Determine the (X, Y) coordinate at the center of the cell enclosing the given text.  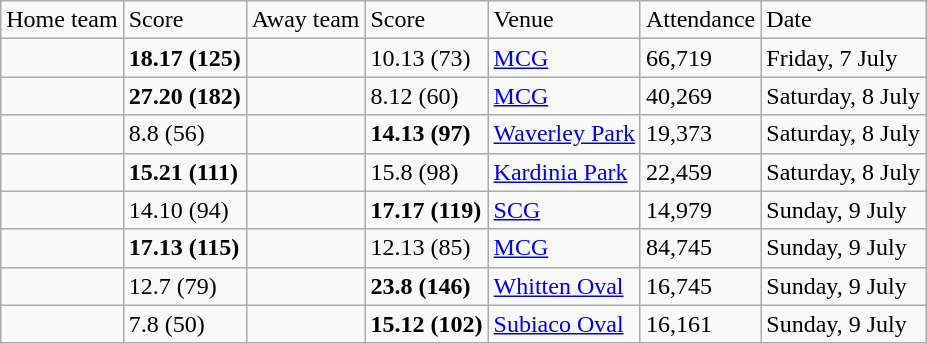
Friday, 7 July (844, 58)
7.8 (50) (184, 324)
8.8 (56) (184, 134)
Waverley Park (564, 134)
23.8 (146) (426, 286)
12.7 (79) (184, 286)
Attendance (700, 20)
40,269 (700, 96)
Kardinia Park (564, 172)
12.13 (85) (426, 248)
19,373 (700, 134)
18.17 (125) (184, 58)
10.13 (73) (426, 58)
17.17 (119) (426, 210)
8.12 (60) (426, 96)
15.12 (102) (426, 324)
16,745 (700, 286)
84,745 (700, 248)
17.13 (115) (184, 248)
22,459 (700, 172)
Venue (564, 20)
15.21 (111) (184, 172)
16,161 (700, 324)
Subiaco Oval (564, 324)
Home team (62, 20)
Date (844, 20)
14.10 (94) (184, 210)
66,719 (700, 58)
14,979 (700, 210)
14.13 (97) (426, 134)
27.20 (182) (184, 96)
Away team (306, 20)
SCG (564, 210)
15.8 (98) (426, 172)
Whitten Oval (564, 286)
